Scan for the cell matching the given text and deliver its [X, Y] coordinate at center. 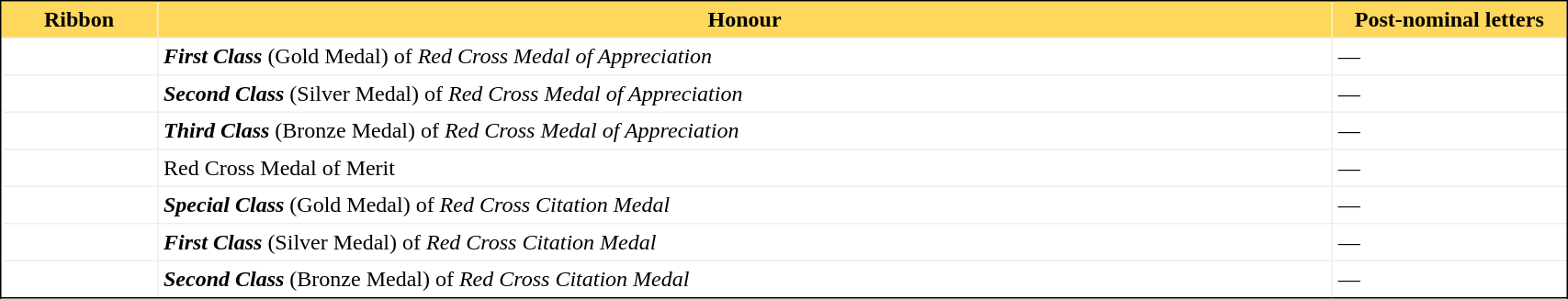
Red Cross Medal of Merit [744, 168]
Special Class (Gold Medal) of Red Cross Citation Medal [744, 205]
Second Class (Bronze Medal) of Red Cross Citation Medal [744, 279]
Post-nominal letters [1450, 19]
First Class (Gold Medal) of Red Cross Medal of Appreciation [744, 56]
Second Class (Silver Medal) of Red Cross Medal of Appreciation [744, 94]
Ribbon [79, 19]
First Class (Silver Medal) of Red Cross Citation Medal [744, 242]
Honour [744, 19]
Third Class (Bronze Medal) of Red Cross Medal of Appreciation [744, 130]
